Search for the cell housing the specified text and yield its (x, y) center coordinate. 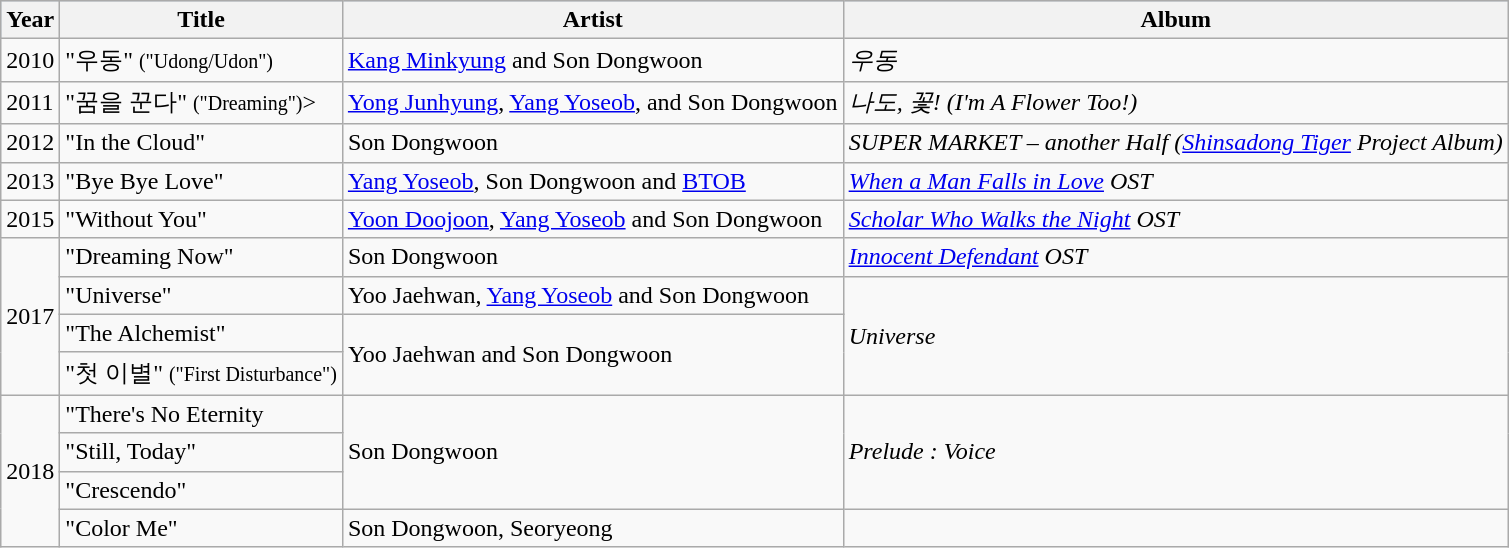
Year (30, 20)
"Bye Bye Love" (202, 181)
Yoo Jaehwan, Yang Yoseob and Son Dongwoon (592, 295)
"Still, Today" (202, 452)
"Color Me" (202, 528)
"첫 이별" ("First Disturbance") (202, 374)
Scholar Who Walks the Night OST (1176, 219)
나도, 꽃! (I'm A Flower Too!) (1176, 102)
"The Alchemist" (202, 333)
"Dreaming Now" (202, 257)
Innocent Defendant OST (1176, 257)
2018 (30, 471)
Yoo Jaehwan and Son Dongwoon (592, 354)
2015 (30, 219)
Yang Yoseob, Son Dongwoon and BTOB (592, 181)
When a Man Falls in Love OST (1176, 181)
Album (1176, 20)
SUPER MARKET – another Half (Shinsadong Tiger Project Album) (1176, 143)
"우동" ("Udong/Udon") (202, 60)
"Universe" (202, 295)
"In the Cloud" (202, 143)
Yong Junhyung, Yang Yoseob, and Son Dongwoon (592, 102)
Kang Minkyung and Son Dongwoon (592, 60)
"꿈을 꾼다" ("Dreaming")> (202, 102)
2013 (30, 181)
Title (202, 20)
Prelude : Voice (1176, 452)
Yoon Doojoon, Yang Yoseob and Son Dongwoon (592, 219)
2011 (30, 102)
Artist (592, 20)
2012 (30, 143)
Universe (1176, 336)
"Without You" (202, 219)
"Crescendo" (202, 490)
2017 (30, 316)
2010 (30, 60)
우동 (1176, 60)
"There's No Eternity (202, 414)
Son Dongwoon, Seoryeong (592, 528)
